From the cell containing the given text, extract its center point as (x, y) coordinate. 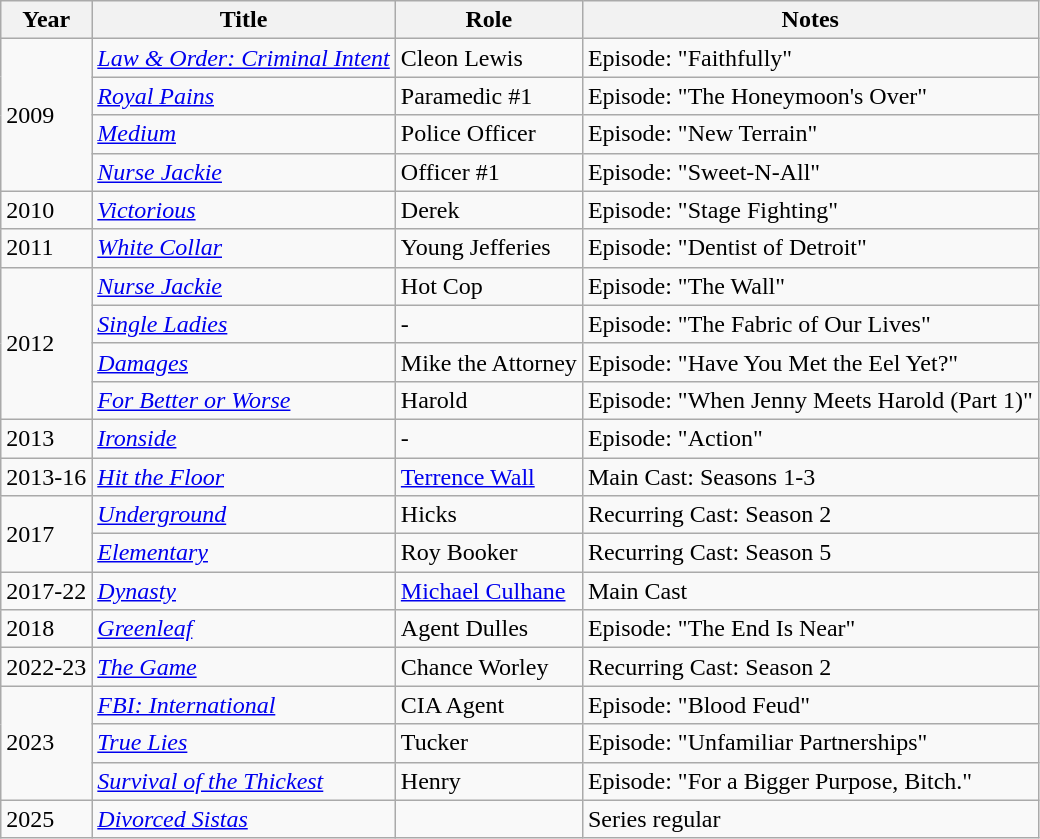
Episode: "The End Is Near" (810, 629)
2013-16 (46, 477)
Episode: "Sweet-N-All" (810, 172)
Single Ladies (244, 324)
Hicks (488, 515)
Royal Pains (244, 96)
2013 (46, 438)
Episode: "Have You Met the Eel Yet?" (810, 362)
Episode: "When Jenny Meets Harold (Part 1)" (810, 400)
Episode: "Unfamiliar Partnerships" (810, 743)
Episode: "Blood Feud" (810, 705)
Episode: "Dentist of Detroit" (810, 248)
Henry (488, 781)
White Collar (244, 248)
Episode: "The Honeymoon's Over" (810, 96)
Recurring Cast: Season 5 (810, 553)
Roy Booker (488, 553)
True Lies (244, 743)
2022-23 (46, 667)
Episode: "The Fabric of Our Lives" (810, 324)
Agent Dulles (488, 629)
CIA Agent (488, 705)
Cleon Lewis (488, 58)
2009 (46, 115)
Young Jefferies (488, 248)
Series regular (810, 819)
Paramedic #1 (488, 96)
The Game (244, 667)
2017 (46, 534)
2012 (46, 343)
Greenleaf (244, 629)
Harold (488, 400)
Elementary (244, 553)
2018 (46, 629)
Episode: "New Terrain" (810, 134)
Underground (244, 515)
Notes (810, 20)
Hit the Floor (244, 477)
Police Officer (488, 134)
FBI: International (244, 705)
Officer #1 (488, 172)
Derek (488, 210)
Mike the Attorney (488, 362)
Michael Culhane (488, 591)
Main Cast (810, 591)
Victorious (244, 210)
2010 (46, 210)
Tucker (488, 743)
Title (244, 20)
Survival of the Thickest (244, 781)
Ironside (244, 438)
Law & Order: Criminal Intent (244, 58)
2025 (46, 819)
For Better or Worse (244, 400)
Episode: "Faithfully" (810, 58)
Episode: "For a Bigger Purpose, Bitch." (810, 781)
Medium (244, 134)
Episode: "The Wall" (810, 286)
2023 (46, 743)
Hot Cop (488, 286)
Year (46, 20)
Terrence Wall (488, 477)
Episode: "Action" (810, 438)
Role (488, 20)
Dynasty (244, 591)
Damages (244, 362)
Chance Worley (488, 667)
Divorced Sistas (244, 819)
Main Cast: Seasons 1-3 (810, 477)
2011 (46, 248)
Episode: "Stage Fighting" (810, 210)
2017-22 (46, 591)
